Search for the cell housing the specified text and yield its (x, y) center coordinate. 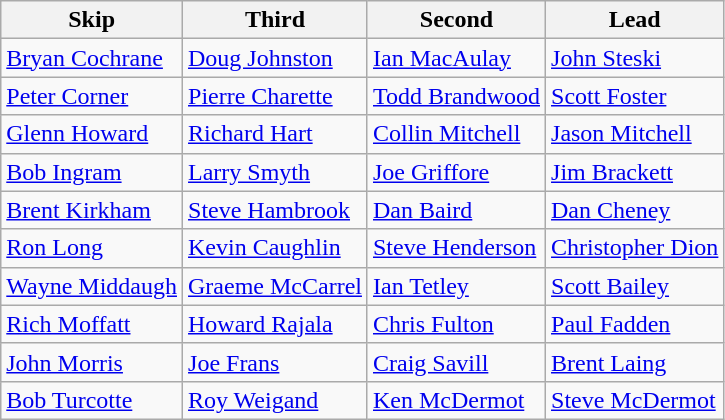
Skip (92, 20)
Steve Hambrook (276, 210)
Scott Foster (635, 96)
Second (456, 20)
Graeme McCarrel (276, 286)
Scott Bailey (635, 286)
John Morris (92, 362)
Peter Corner (92, 96)
Larry Smyth (276, 172)
John Steski (635, 58)
Lead (635, 20)
Bryan Cochrane (92, 58)
Bob Ingram (92, 172)
Jason Mitchell (635, 134)
Steve Henderson (456, 248)
Brent Laing (635, 362)
Richard Hart (276, 134)
Paul Fadden (635, 324)
Roy Weigand (276, 400)
Chris Fulton (456, 324)
Ken McDermot (456, 400)
Dan Baird (456, 210)
Joe Frans (276, 362)
Collin Mitchell (456, 134)
Howard Rajala (276, 324)
Todd Brandwood (456, 96)
Craig Savill (456, 362)
Bob Turcotte (92, 400)
Rich Moffatt (92, 324)
Dan Cheney (635, 210)
Ron Long (92, 248)
Pierre Charette (276, 96)
Christopher Dion (635, 248)
Joe Griffore (456, 172)
Steve McDermot (635, 400)
Brent Kirkham (92, 210)
Ian Tetley (456, 286)
Kevin Caughlin (276, 248)
Wayne Middaugh (92, 286)
Glenn Howard (92, 134)
Jim Brackett (635, 172)
Doug Johnston (276, 58)
Third (276, 20)
Ian MacAulay (456, 58)
